Determine the (X, Y) coordinate at the center of the cell enclosing the given text.  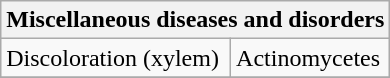
Discoloration (xylem) (116, 58)
Miscellaneous diseases and disorders (196, 20)
Actinomycetes (310, 58)
